Return the (x, y) coordinate for the center point of the cell that contains the specified text.  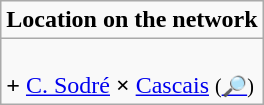
+ C. Sodré × Cascais (🔎) (132, 72)
Location on the network (132, 20)
